Scan for the cell matching the given text and deliver its (x, y) coordinate at center. 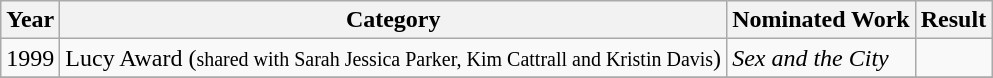
Sex and the City (822, 58)
Year (30, 20)
Nominated Work (822, 20)
Result (953, 20)
1999 (30, 58)
Category (394, 20)
Lucy Award (shared with Sarah Jessica Parker, Kim Cattrall and Kristin Davis) (394, 58)
